Return [x, y] of the center of cell containing provided text 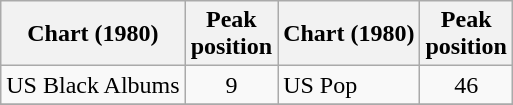
46 [466, 85]
US Black Albums [93, 85]
9 [231, 85]
US Pop [349, 85]
